Return [x, y] of the center of cell containing provided text 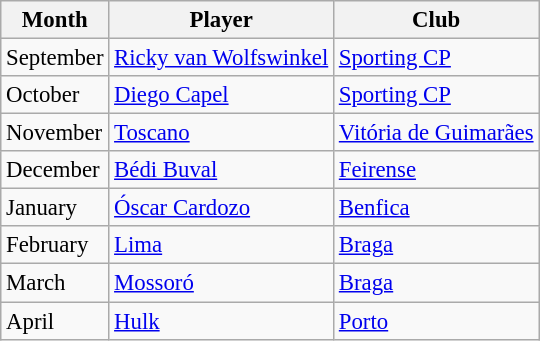
Ricky van Wolfswinkel [222, 58]
February [55, 245]
September [55, 58]
November [55, 133]
Óscar Cardozo [222, 208]
Bédi Buval [222, 170]
Hulk [222, 321]
Diego Capel [222, 95]
Toscano [222, 133]
Vitória de Guimarães [436, 133]
January [55, 208]
Lima [222, 245]
Mossoró [222, 283]
Player [222, 20]
Benfica [436, 208]
April [55, 321]
Month [55, 20]
March [55, 283]
December [55, 170]
October [55, 95]
Feirense [436, 170]
Club [436, 20]
Porto [436, 321]
